From the cell containing the given text, extract its center point as (X, Y) coordinate. 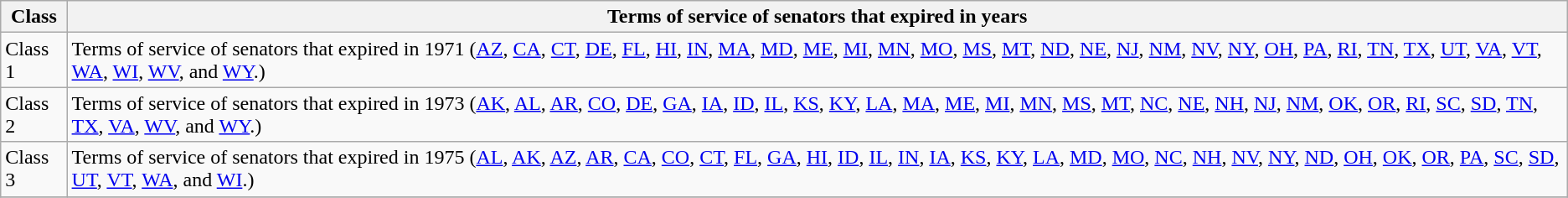
Class 1 (34, 60)
Class 2 (34, 114)
Class 3 (34, 169)
Terms of service of senators that expired in years (818, 17)
Class (34, 17)
